Extract the (x, y) coordinate from the center of the cell holding the provided text.  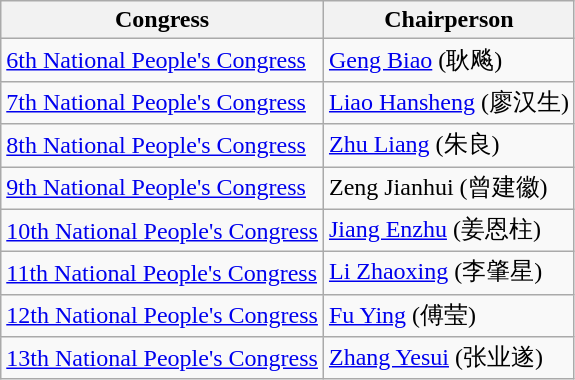
Li Zhaoxing (李肇星) (448, 274)
Chairperson (448, 20)
Jiang Enzhu (姜恩柱) (448, 230)
13th National People's Congress (162, 358)
8th National People's Congress (162, 146)
6th National People's Congress (162, 60)
9th National People's Congress (162, 188)
12th National People's Congress (162, 316)
Congress (162, 20)
Zhu Liang (朱良) (448, 146)
10th National People's Congress (162, 230)
Fu Ying (傅莹) (448, 316)
Liao Hansheng (廖汉生) (448, 102)
Zhang Yesui (张业遂) (448, 358)
11th National People's Congress (162, 274)
Zeng Jianhui (曾建徽) (448, 188)
7th National People's Congress (162, 102)
Geng Biao (耿飚) (448, 60)
